Return (x, y) of the center of cell containing provided text 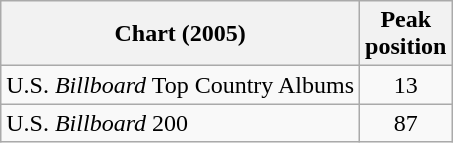
Peakposition (406, 34)
13 (406, 85)
Chart (2005) (180, 34)
U.S. Billboard 200 (180, 123)
87 (406, 123)
U.S. Billboard Top Country Albums (180, 85)
